Pinpoint the cell where the given text exists, returning its [X, Y] midpoint coordinate. 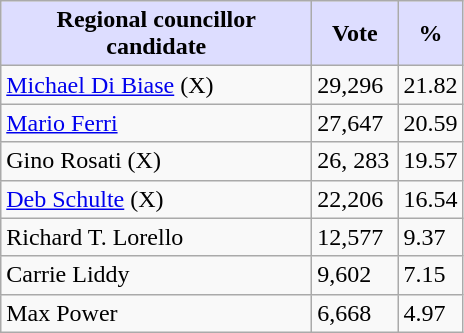
22,206 [355, 199]
9.37 [430, 237]
20.59 [430, 123]
Deb Schulte (X) [156, 199]
Mario Ferri [156, 123]
Michael Di Biase (X) [156, 85]
16.54 [430, 199]
Vote [355, 34]
19.57 [430, 161]
Richard T. Lorello [156, 237]
27,647 [355, 123]
4.97 [430, 313]
9,602 [355, 275]
Carrie Liddy [156, 275]
29,296 [355, 85]
7.15 [430, 275]
Max Power [156, 313]
% [430, 34]
Regional councillor candidate [156, 34]
26, 283 [355, 161]
6,668 [355, 313]
21.82 [430, 85]
12,577 [355, 237]
Gino Rosati (X) [156, 161]
